Output the [X, Y] coordinate of the center of the cell containing the given text.  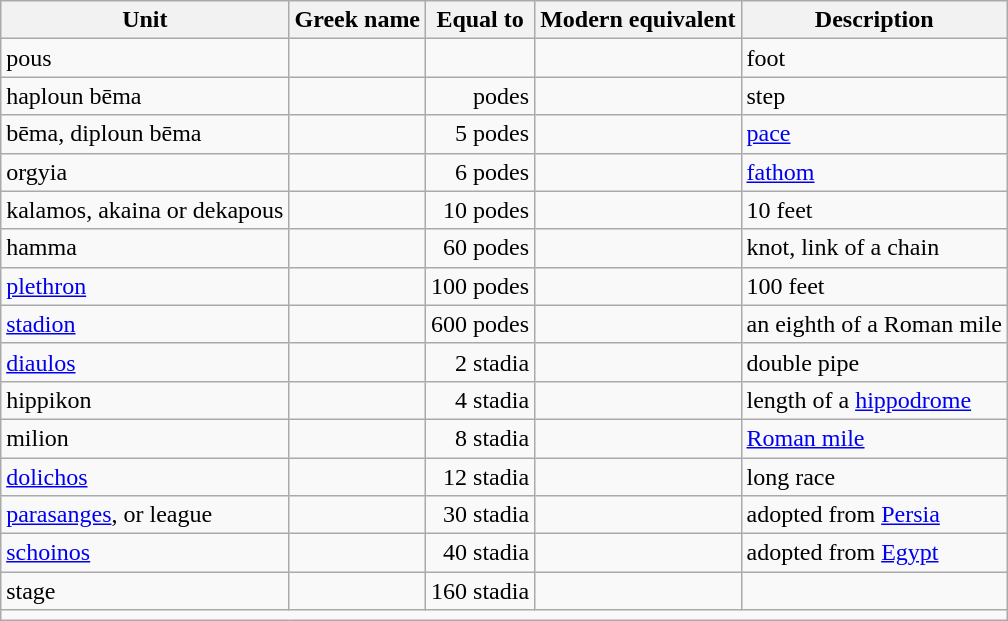
schoinos [145, 553]
podes [480, 96]
8 stadia [480, 438]
pace [874, 134]
Equal to [480, 20]
orgyia [145, 172]
length of a hippodrome [874, 400]
double pipe [874, 362]
5 podes [480, 134]
hamma [145, 248]
kalamos, akaina or dekapous [145, 210]
4 stadia [480, 400]
fathom [874, 172]
haploun bēma [145, 96]
Description [874, 20]
600 podes [480, 324]
100 feet [874, 286]
stadion [145, 324]
10 podes [480, 210]
stage [145, 591]
100 podes [480, 286]
adopted from Persia [874, 515]
hippikon [145, 400]
plethron [145, 286]
dolichos [145, 477]
12 stadia [480, 477]
30 stadia [480, 515]
2 stadia [480, 362]
pous [145, 58]
Modern equivalent [638, 20]
6 podes [480, 172]
60 podes [480, 248]
parasanges, or league [145, 515]
knot, link of a chain [874, 248]
bēma, diploun bēma [145, 134]
Roman mile [874, 438]
diaulos [145, 362]
long race [874, 477]
10 feet [874, 210]
Greek name [358, 20]
step [874, 96]
160 stadia [480, 591]
foot [874, 58]
40 stadia [480, 553]
milion [145, 438]
adopted from Egypt [874, 553]
an eighth of a Roman mile [874, 324]
Unit [145, 20]
